Find where the given text appears and provide that cell's center as [x, y] coordinate. 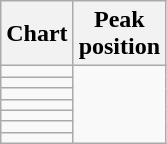
Peakposition [119, 34]
Chart [37, 34]
